Extract the [x, y] coordinate from the center of the cell holding the provided text.  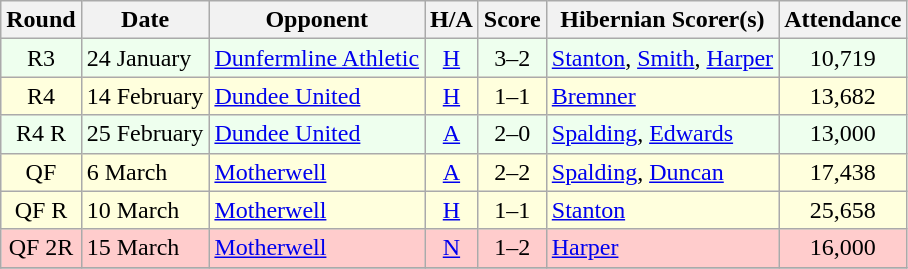
Round [41, 20]
N [452, 248]
2–2 [512, 172]
Stanton, Smith, Harper [662, 58]
Date [145, 20]
1–2 [512, 248]
Opponent [317, 20]
25 February [145, 134]
25,658 [843, 210]
2–0 [512, 134]
10,719 [843, 58]
Attendance [843, 20]
Spalding, Edwards [662, 134]
24 January [145, 58]
17,438 [843, 172]
13,682 [843, 96]
Spalding, Duncan [662, 172]
3–2 [512, 58]
Harper [662, 248]
Bremner [662, 96]
Hibernian Scorer(s) [662, 20]
Stanton [662, 210]
QF [41, 172]
R4 R [41, 134]
QF 2R [41, 248]
H/A [452, 20]
13,000 [843, 134]
R3 [41, 58]
Score [512, 20]
Dunfermline Athletic [317, 58]
14 February [145, 96]
10 March [145, 210]
R4 [41, 96]
QF R [41, 210]
16,000 [843, 248]
6 March [145, 172]
15 March [145, 248]
